Pinpoint the cell where the given text exists, returning its (x, y) midpoint coordinate. 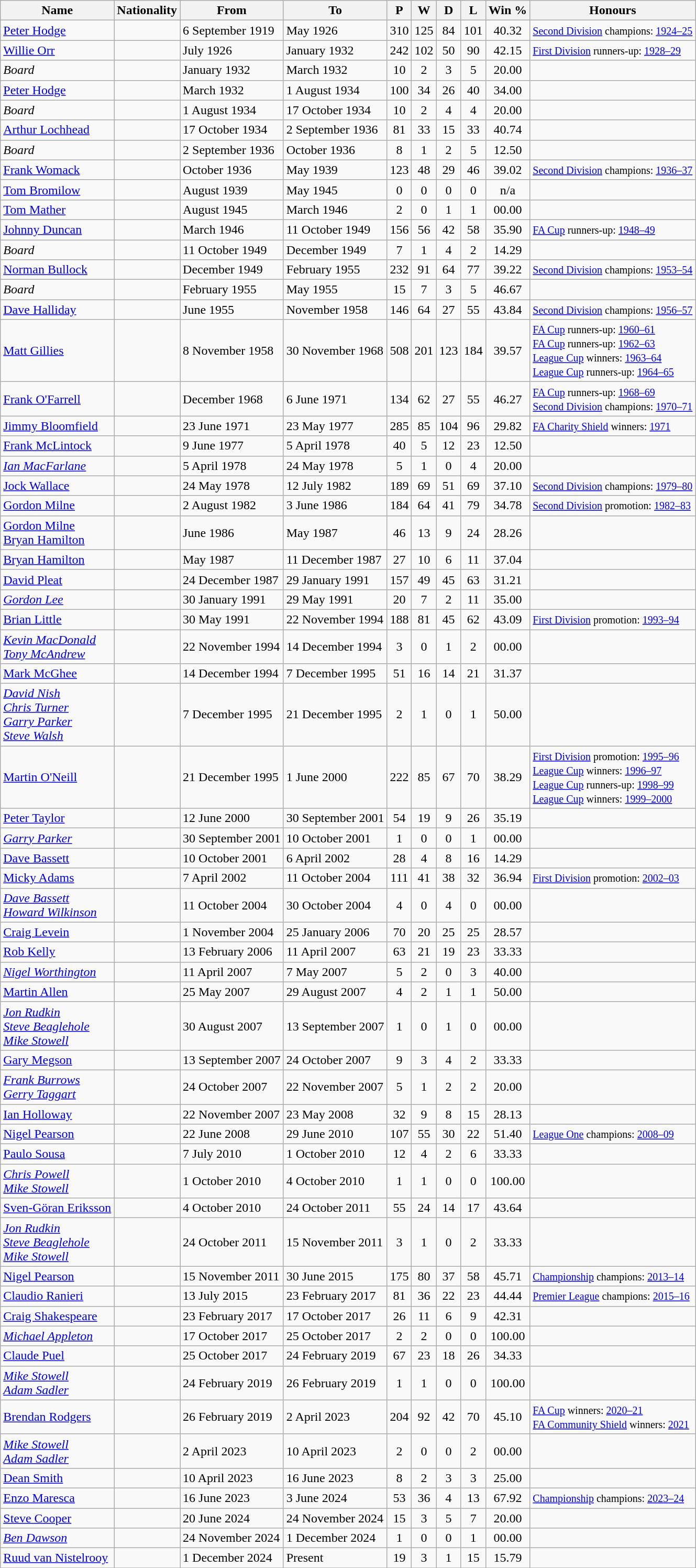
42.15 (508, 50)
84 (448, 30)
Frank Womack (58, 170)
31.21 (508, 579)
Present (335, 1558)
38 (448, 878)
134 (399, 399)
FA Cup winners: 2020–21FA Community Shield winners: 2021 (613, 1417)
May 1955 (335, 290)
96 (473, 426)
56 (424, 229)
Sven-Göran Eriksson (58, 1208)
25 May 2007 (232, 992)
Brendan Rodgers (58, 1417)
Win % (508, 10)
Ian MacFarlane (58, 466)
28.13 (508, 1114)
28.57 (508, 932)
40.00 (508, 972)
28.26 (508, 532)
51.40 (508, 1134)
Tom Bromilow (58, 190)
38.29 (508, 777)
Jimmy Bloomfield (58, 426)
Enzo Maresca (58, 1498)
156 (399, 229)
39.57 (508, 351)
90 (473, 50)
May 1926 (335, 30)
12 June 2000 (232, 818)
June 1955 (232, 310)
15.79 (508, 1558)
Second Division champions: 1924–25 (613, 30)
54 (399, 818)
Championship champions: 2023–24 (613, 1498)
42.31 (508, 1316)
100 (399, 90)
Championship champions: 2013–14 (613, 1276)
David Pleat (58, 579)
11 December 1987 (335, 560)
6 June 1971 (335, 399)
28 (399, 858)
Gordon Lee (58, 599)
Premier League champions: 2015–16 (613, 1296)
Willie Orr (58, 50)
37 (448, 1276)
Martin O'Neill (58, 777)
53 (399, 1498)
Micky Adams (58, 878)
222 (399, 777)
First Division runners-up: 1928–29 (613, 50)
6 April 2002 (335, 858)
First Division promotion: 1993–94 (613, 619)
FA Charity Shield winners: 1971 (613, 426)
David NishChris TurnerGarry ParkerSteve Walsh (58, 715)
May 1939 (335, 170)
League One champions: 2008–09 (613, 1134)
35.90 (508, 229)
Second Division champions: 1979–80 (613, 486)
37.10 (508, 486)
13 July 2015 (232, 1296)
Garry Parker (58, 838)
45.10 (508, 1417)
Claude Puel (58, 1356)
Johnny Duncan (58, 229)
Dave Halliday (58, 310)
Frank BurrowsGerry Taggart (58, 1087)
Bryan Hamilton (58, 560)
175 (399, 1276)
29 (448, 170)
30 January 1991 (232, 599)
Matt Gillies (58, 351)
Craig Shakespeare (58, 1316)
50 (448, 50)
May 1945 (335, 190)
201 (424, 351)
30 (448, 1134)
25 January 2006 (335, 932)
18 (448, 1356)
67.92 (508, 1498)
Second Division champions: 1953–54 (613, 270)
Frank McLintock (58, 446)
101 (473, 30)
43.84 (508, 310)
44.44 (508, 1296)
45.71 (508, 1276)
FA Cup runners-up: 1968–69Second Division champions: 1970–71 (613, 399)
29 August 2007 (335, 992)
Nationality (147, 10)
22 June 2008 (232, 1134)
30 November 1968 (335, 351)
30 May 1991 (232, 619)
23 May 1977 (335, 426)
23 June 1971 (232, 426)
7 April 2002 (232, 878)
Brian Little (58, 619)
From (232, 10)
34.33 (508, 1356)
FA Cup runners-up: 1948–49 (613, 229)
n/a (508, 190)
107 (399, 1134)
13 February 2006 (232, 952)
W (424, 10)
30 August 2007 (232, 1026)
7 May 2007 (335, 972)
Norman Bullock (58, 270)
8 November 1958 (232, 351)
111 (399, 878)
46.27 (508, 399)
310 (399, 30)
To (335, 10)
1 November 2004 (232, 932)
Nigel Worthington (58, 972)
20 June 2024 (232, 1518)
34.00 (508, 90)
39.22 (508, 270)
Rob Kelly (58, 952)
80 (424, 1276)
189 (399, 486)
9 June 1977 (232, 446)
30 June 2015 (335, 1276)
43.64 (508, 1208)
23 May 2008 (335, 1114)
3 June 2024 (335, 1498)
Michael Appleton (58, 1336)
31.37 (508, 674)
35.19 (508, 818)
17 (473, 1208)
Jock Wallace (58, 486)
285 (399, 426)
June 1986 (232, 532)
25.00 (508, 1478)
48 (424, 170)
Chris PowellMike Stowell (58, 1181)
49 (424, 579)
Craig Levein (58, 932)
125 (424, 30)
Ian Holloway (58, 1114)
29 May 1991 (335, 599)
1 June 2000 (335, 777)
102 (424, 50)
Peter Taylor (58, 818)
Second Division promotion: 1982–83 (613, 506)
29 June 2010 (335, 1134)
35.00 (508, 599)
Ben Dawson (58, 1538)
D (448, 10)
40.74 (508, 130)
August 1945 (232, 210)
Mark McGhee (58, 674)
2 August 1982 (232, 506)
Ruud van Nistelrooy (58, 1558)
Name (58, 10)
36.94 (508, 878)
39.02 (508, 170)
Kevin MacDonaldTony McAndrew (58, 646)
First Division promotion: 1995–96League Cup winners: 1996–97League Cup runners-up: 1998–99League Cup winners: 1999–2000 (613, 777)
Frank O'Farrell (58, 399)
P (399, 10)
Second Division champions: 1936–37 (613, 170)
Dave BassettHoward Wilkinson (58, 905)
November 1958 (335, 310)
Gordon MilneBryan Hamilton (58, 532)
July 1926 (232, 50)
Paulo Sousa (58, 1154)
First Division promotion: 2002–03 (613, 878)
Claudio Ranieri (58, 1296)
Arthur Lochhead (58, 130)
29 January 1991 (335, 579)
30 October 2004 (335, 905)
508 (399, 351)
40.32 (508, 30)
12 July 1982 (335, 486)
L (473, 10)
August 1939 (232, 190)
34 (424, 90)
Dave Bassett (58, 858)
Second Division champions: 1956–57 (613, 310)
December 1968 (232, 399)
Tom Mather (58, 210)
79 (473, 506)
29.82 (508, 426)
Martin Allen (58, 992)
Honours (613, 10)
3 June 1986 (335, 506)
188 (399, 619)
104 (448, 426)
24 December 1987 (232, 579)
46.67 (508, 290)
242 (399, 50)
Gary Megson (58, 1060)
Gordon Milne (58, 506)
34.78 (508, 506)
204 (399, 1417)
157 (399, 579)
92 (424, 1417)
43.09 (508, 619)
7 July 2010 (232, 1154)
77 (473, 270)
6 September 1919 (232, 30)
37.04 (508, 560)
Dean Smith (58, 1478)
91 (424, 270)
Steve Cooper (58, 1518)
146 (399, 310)
FA Cup runners-up: 1960–61FA Cup runners-up: 1962–63League Cup winners: 1963–64League Cup runners-up: 1964–65 (613, 351)
232 (399, 270)
